Provide the [x, y] coordinate of the cell's center where the given text is located.  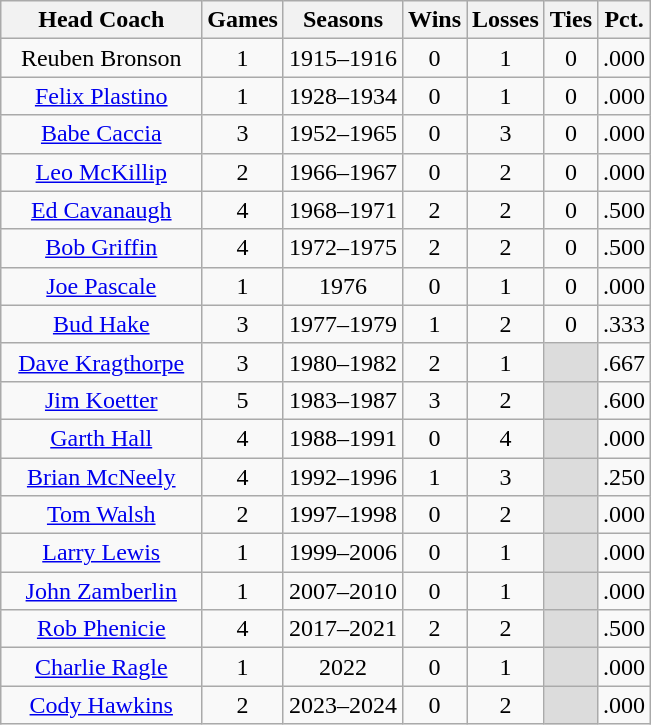
Brian McNeely [102, 477]
2007–2010 [342, 591]
Rob Phenicie [102, 629]
Felix Plastino [102, 96]
1992–1996 [342, 477]
Head Coach [102, 20]
1988–1991 [342, 438]
1915–1916 [342, 58]
Jim Koetter [102, 400]
2022 [342, 667]
Bob Griffin [102, 248]
1977–1979 [342, 324]
1983–1987 [342, 400]
.333 [624, 324]
.600 [624, 400]
5 [243, 400]
1928–1934 [342, 96]
Seasons [342, 20]
Babe Caccia [102, 134]
1980–1982 [342, 362]
Games [243, 20]
Charlie Ragle [102, 667]
1968–1971 [342, 210]
Garth Hall [102, 438]
Wins [435, 20]
Larry Lewis [102, 553]
1966–1967 [342, 172]
Cody Hawkins [102, 705]
1976 [342, 286]
Losses [506, 20]
2017–2021 [342, 629]
Tom Walsh [102, 515]
John Zamberlin [102, 591]
.667 [624, 362]
1952–1965 [342, 134]
Bud Hake [102, 324]
1997–1998 [342, 515]
Leo McKillip [102, 172]
Ed Cavanaugh [102, 210]
2023–2024 [342, 705]
Joe Pascale [102, 286]
1972–1975 [342, 248]
Ties [570, 20]
Dave Kragthorpe [102, 362]
Reuben Bronson [102, 58]
.250 [624, 477]
1999–2006 [342, 553]
Pct. [624, 20]
